Pinpoint the cell where the given text exists, returning its [x, y] midpoint coordinate. 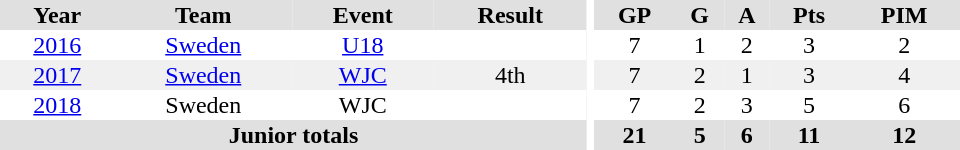
PIM [904, 15]
4th [511, 75]
A [747, 15]
11 [810, 135]
21 [635, 135]
U18 [363, 45]
Year [58, 15]
G [700, 15]
12 [904, 135]
Pts [810, 15]
GP [635, 15]
4 [904, 75]
Junior totals [294, 135]
2018 [58, 105]
2016 [58, 45]
Event [363, 15]
Result [511, 15]
2017 [58, 75]
Team [204, 15]
